Capture the cell that displays the provided text and extract its [x, y] central coordinate. 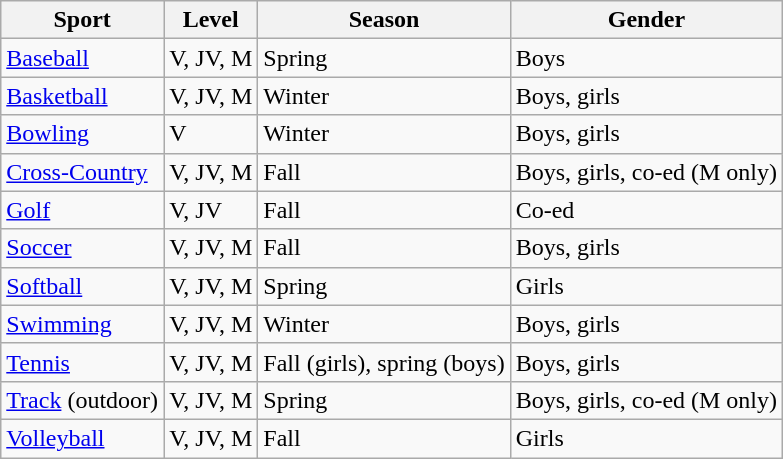
Volleyball [82, 438]
Cross-Country [82, 172]
Basketball [82, 96]
Bowling [82, 134]
Gender [646, 20]
V [211, 134]
Season [384, 20]
Level [211, 20]
V, JV [211, 210]
Tennis [82, 362]
Swimming [82, 324]
Co-ed [646, 210]
Soccer [82, 248]
Baseball [82, 58]
Softball [82, 286]
Fall (girls), spring (boys) [384, 362]
Sport [82, 20]
Golf [82, 210]
Boys [646, 58]
Track (outdoor) [82, 400]
